From the cell containing the given text, extract its center point as (x, y) coordinate. 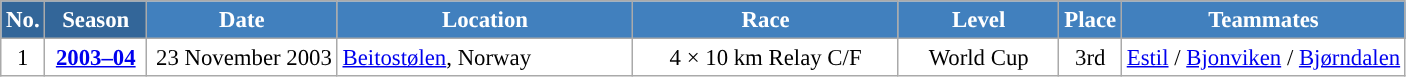
4 × 10 km Relay C/F (766, 58)
Level (978, 20)
Location (485, 20)
Date (242, 20)
Beitostølen, Norway (485, 58)
Estil / Bjonviken / Bjørndalen (1263, 58)
Season (96, 20)
Teammates (1263, 20)
3rd (1090, 58)
2003–04 (96, 58)
1 (23, 58)
Place (1090, 20)
23 November 2003 (242, 58)
Race (766, 20)
World Cup (978, 58)
No. (23, 20)
